Detect which cell encompasses the target text, then output its (x, y) center coordinate. 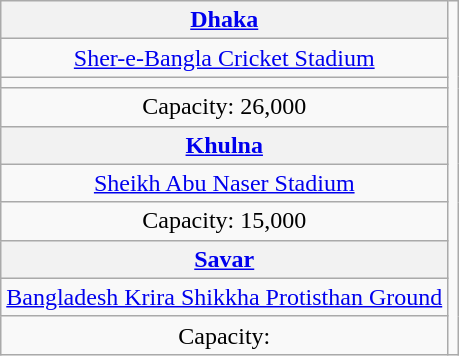
Capacity: (224, 335)
Dhaka (224, 20)
Savar (224, 259)
Capacity: 26,000 (224, 107)
Sher-e-Bangla Cricket Stadium (224, 58)
Sheikh Abu Naser Stadium (224, 183)
Capacity: 15,000 (224, 221)
Khulna (224, 145)
Bangladesh Krira Shikkha Protisthan Ground (224, 297)
